Identify which cell holds the provided text, then report its [X, Y] central coordinate. 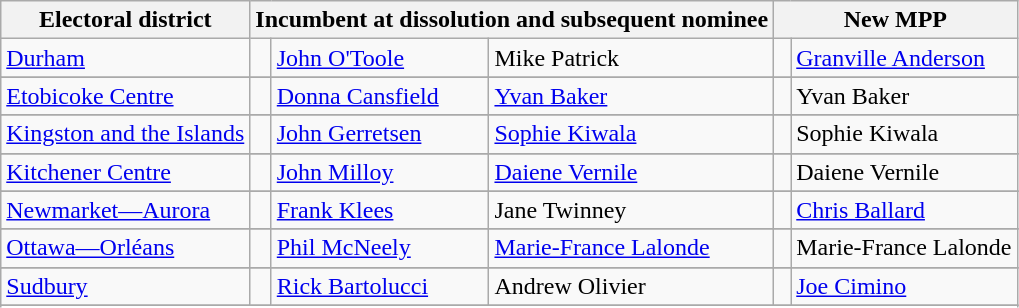
Incumbent at dissolution and subsequent nominee [512, 20]
Durham [126, 58]
New MPP [896, 20]
Frank Klees [380, 210]
John Milloy [380, 172]
Etobicoke Centre [126, 96]
Sudbury [126, 286]
Jane Twinney [632, 210]
Kingston and the Islands [126, 134]
Joe Cimino [904, 286]
John O'Toole [380, 58]
Mike Patrick [632, 58]
Chris Ballard [904, 210]
John Gerretsen [380, 134]
Kitchener Centre [126, 172]
Andrew Olivier [632, 286]
Newmarket—Aurora [126, 210]
Rick Bartolucci [380, 286]
Electoral district [126, 20]
Ottawa—Orléans [126, 248]
Donna Cansfield [380, 96]
Granville Anderson [904, 58]
Phil McNeely [380, 248]
